Search for the cell housing the specified text and yield its (x, y) center coordinate. 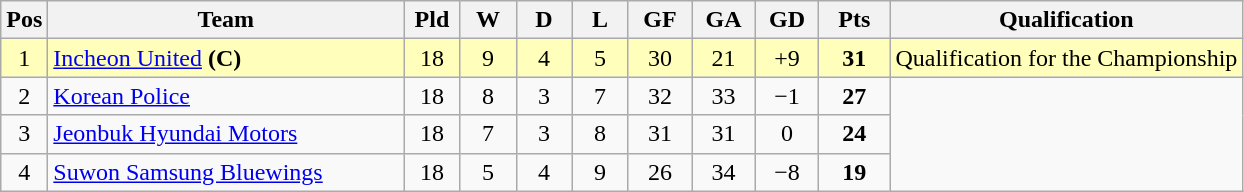
21 (724, 58)
26 (660, 172)
GD (787, 20)
Incheon United (C) (226, 58)
Team (226, 20)
GA (724, 20)
32 (660, 96)
+9 (787, 58)
−8 (787, 172)
34 (724, 172)
2 (24, 96)
Pts (854, 20)
24 (854, 134)
Jeonbuk Hyundai Motors (226, 134)
Qualification (1066, 20)
1 (24, 58)
0 (787, 134)
D (544, 20)
27 (854, 96)
Korean Police (226, 96)
19 (854, 172)
Pld (432, 20)
L (600, 20)
GF (660, 20)
Qualification for the Championship (1066, 58)
Pos (24, 20)
33 (724, 96)
30 (660, 58)
Suwon Samsung Bluewings (226, 172)
W (488, 20)
−1 (787, 96)
